Capture the cell that displays the provided text and extract its (x, y) central coordinate. 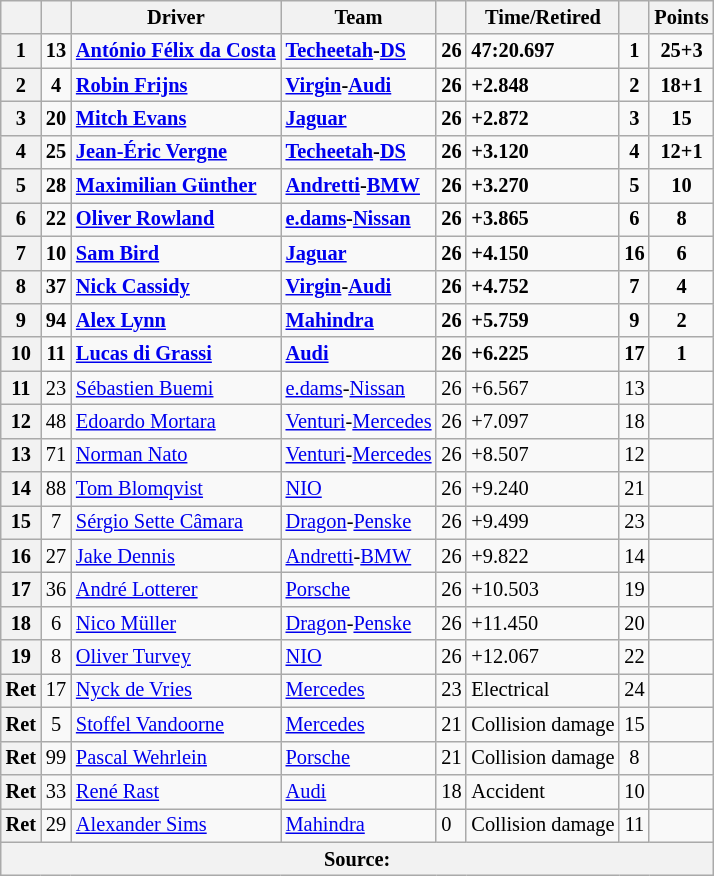
André Lotterer (176, 589)
28 (56, 186)
Pascal Wehrlein (176, 758)
Oliver Rowland (176, 219)
Accident (542, 791)
Maximilian Günther (176, 186)
+9.240 (542, 489)
+7.097 (542, 421)
94 (56, 320)
+8.507 (542, 455)
+9.499 (542, 522)
37 (56, 287)
Electrical (542, 690)
António Félix da Costa (176, 51)
Team (359, 17)
+4.150 (542, 253)
+3.270 (542, 186)
0 (451, 825)
Jake Dennis (176, 556)
Norman Nato (176, 455)
Nyck de Vries (176, 690)
Robin Frijns (176, 85)
88 (56, 489)
+5.759 (542, 320)
+10.503 (542, 589)
29 (56, 825)
18+1 (681, 85)
+6.225 (542, 354)
Tom Blomqvist (176, 489)
Edoardo Mortara (176, 421)
+9.822 (542, 556)
+2.848 (542, 85)
+4.752 (542, 287)
12+1 (681, 152)
33 (56, 791)
36 (56, 589)
+2.872 (542, 118)
Stoffel Vandoorne (176, 724)
71 (56, 455)
Nick Cassidy (176, 287)
Source: (358, 859)
+6.567 (542, 388)
Oliver Turvey (176, 657)
Alexander Sims (176, 825)
Sam Bird (176, 253)
René Rast (176, 791)
Jean-Éric Vergne (176, 152)
Alex Lynn (176, 320)
+3.120 (542, 152)
Sérgio Sette Câmara (176, 522)
24 (634, 690)
48 (56, 421)
Driver (176, 17)
+12.067 (542, 657)
25+3 (681, 51)
+11.450 (542, 623)
Points (681, 17)
Mitch Evans (176, 118)
+3.865 (542, 219)
27 (56, 556)
Nico Müller (176, 623)
Time/Retired (542, 17)
Lucas di Grassi (176, 354)
99 (56, 758)
Sébastien Buemi (176, 388)
47:20.697 (542, 51)
25 (56, 152)
